Determine the (x, y) coordinate at the center of the cell enclosing the given text.  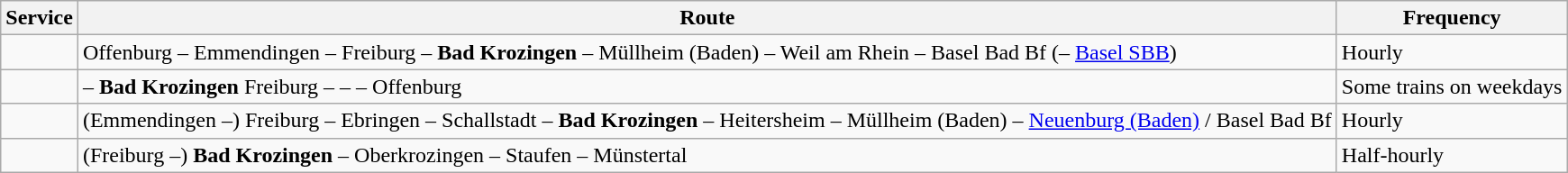
Some trains on weekdays (1452, 86)
Frequency (1452, 18)
(Emmendingen –) Freiburg – Ebringen – Schallstadt – Bad Krozingen – Heitersheim – Müllheim (Baden) – Neuenburg (Baden) / Basel Bad Bf (707, 121)
Half-hourly (1452, 155)
Offenburg – Emmendingen – Freiburg – Bad Krozingen – Müllheim (Baden) – Weil am Rhein – Basel Bad Bf (– Basel SBB) (707, 52)
(Freiburg –) Bad Krozingen – Oberkrozingen – Staufen – Münstertal (707, 155)
Route (707, 18)
– Bad Krozingen Freiburg – – – Offenburg (707, 86)
Service (40, 18)
